Detect which cell encompasses the target text, then output its [X, Y] center coordinate. 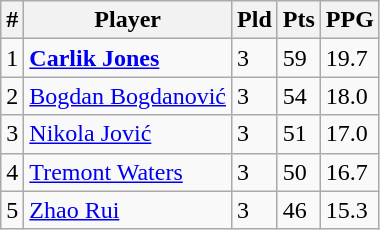
2 [12, 96]
Zhao Rui [128, 210]
Bogdan Bogdanović [128, 96]
15.3 [350, 210]
46 [298, 210]
Pld [255, 20]
54 [298, 96]
Tremont Waters [128, 172]
50 [298, 172]
4 [12, 172]
1 [12, 58]
18.0 [350, 96]
16.7 [350, 172]
Nikola Jović [128, 134]
5 [12, 210]
PPG [350, 20]
19.7 [350, 58]
# [12, 20]
Pts [298, 20]
51 [298, 134]
17.0 [350, 134]
59 [298, 58]
Carlik Jones [128, 58]
Player [128, 20]
